Determine the [X, Y] coordinate at the center of the cell enclosing the given text.  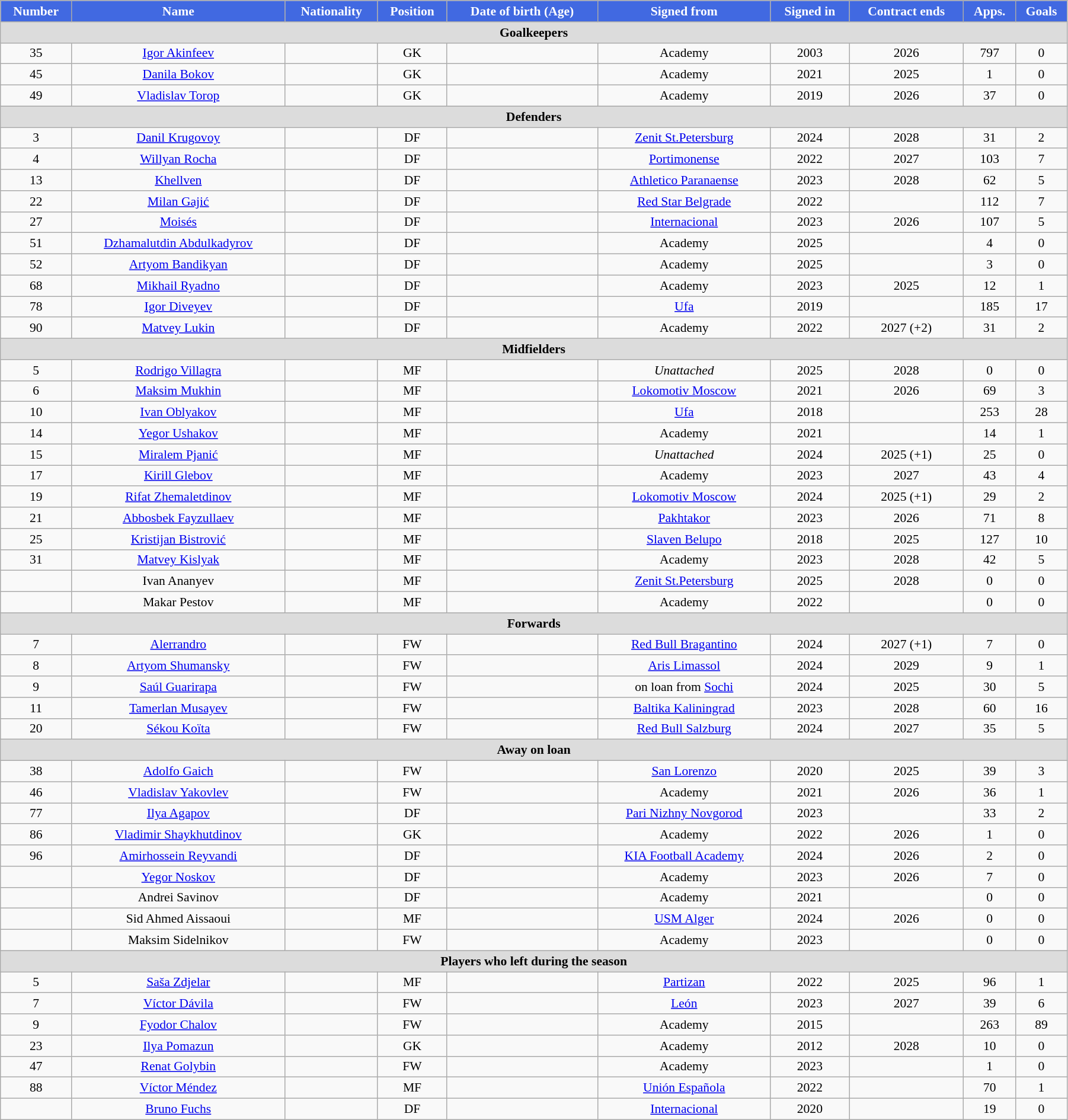
Bruno Fuchs [178, 1109]
Matvey Kislyak [178, 560]
11 [36, 708]
Signed from [684, 11]
Away on loan [534, 750]
71 [990, 518]
2012 [810, 1046]
Midfielders [534, 349]
37 [990, 96]
45 [36, 75]
on loan from Sochi [684, 687]
797 [990, 53]
Portimonense [684, 159]
Makar Pestov [178, 603]
Willyan Rocha [178, 159]
62 [990, 180]
Andrei Savinov [178, 898]
Goalkeepers [534, 33]
Artyom Bandikyan [178, 265]
68 [36, 286]
22 [36, 201]
Amirhossein Reyvandi [178, 856]
Forwards [534, 623]
15 [36, 455]
Khellven [178, 180]
Alerrandro [178, 645]
Maksim Sidelnikov [178, 940]
46 [36, 792]
KIA Football Academy [684, 856]
Artyom Shumansky [178, 666]
Partizan [684, 983]
185 [990, 307]
Igor Diveyev [178, 307]
263 [990, 1025]
Pari Nizhny Novgorod [684, 814]
Danil Krugovoy [178, 138]
43 [990, 476]
Sid Ahmed Aissaoui [178, 919]
33 [990, 814]
89 [1042, 1025]
Ivan Ananyev [178, 581]
2003 [810, 53]
Slaven Belupo [684, 539]
Saša Zdjelar [178, 983]
253 [990, 412]
Ilya Agapov [178, 814]
90 [36, 328]
Víctor Méndez [178, 1088]
Players who left during the season [534, 961]
Fyodor Chalov [178, 1025]
Miralem Pjanić [178, 455]
Saúl Guarirapa [178, 687]
70 [990, 1088]
Aris Limassol [684, 666]
Contract ends [906, 11]
Red Bull Salzburg [684, 729]
88 [36, 1088]
Tamerlan Musayev [178, 708]
Number [36, 11]
Adolfo Gaich [178, 772]
28 [1042, 412]
49 [36, 96]
Rodrigo Villagra [178, 370]
36 [990, 792]
52 [36, 265]
Red Star Belgrade [684, 201]
42 [990, 560]
107 [990, 222]
Renat Golybin [178, 1067]
Igor Akinfeev [178, 53]
2015 [810, 1025]
23 [36, 1046]
30 [990, 687]
103 [990, 159]
12 [990, 286]
Baltika Kaliningrad [684, 708]
León [684, 1004]
Yegor Noskov [178, 877]
Vladislav Torop [178, 96]
Matvey Lukin [178, 328]
Moisés [178, 222]
2027 (+2) [906, 328]
USM Alger [684, 919]
Signed in [810, 11]
Maksim Mukhin [178, 391]
Position [413, 11]
Athletico Paranaense [684, 180]
Vladimir Shaykhutdinov [178, 835]
29 [990, 497]
San Lorenzo [684, 772]
Dzhamalutdin Abdulkadyrov [178, 244]
Abbosbek Fayzullaev [178, 518]
20 [36, 729]
16 [1042, 708]
51 [36, 244]
Defenders [534, 117]
77 [36, 814]
Yegor Ushakov [178, 434]
Name [178, 11]
38 [36, 772]
Sékou Koïta [178, 729]
Pakhtakor [684, 518]
Kirill Glebov [178, 476]
27 [36, 222]
112 [990, 201]
69 [990, 391]
47 [36, 1067]
Vladislav Yakovlev [178, 792]
Apps. [990, 11]
Mikhail Ryadno [178, 286]
Ivan Oblyakov [178, 412]
78 [36, 307]
Víctor Dávila [178, 1004]
127 [990, 539]
Kristijan Bistrović [178, 539]
60 [990, 708]
Rifat Zhemaletdinov [178, 497]
Milan Gajić [178, 201]
Danila Bokov [178, 75]
86 [36, 835]
Unión Española [684, 1088]
Date of birth (Age) [523, 11]
Goals [1042, 11]
Ilya Pomazun [178, 1046]
Red Bull Bragantino [684, 645]
21 [36, 518]
13 [36, 180]
2029 [906, 666]
Nationality [331, 11]
2027 (+1) [906, 645]
